Identify which cell holds the provided text, then report its (X, Y) central coordinate. 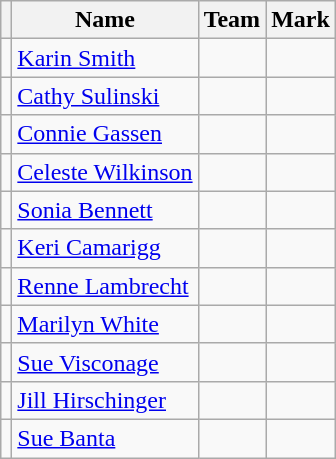
Karin Smith (105, 58)
Team (232, 20)
Connie Gassen (105, 134)
Sonia Bennett (105, 210)
Cathy Sulinski (105, 96)
Keri Camarigg (105, 248)
Sue Visconage (105, 362)
Renne Lambrecht (105, 286)
Mark (301, 20)
Jill Hirschinger (105, 400)
Sue Banta (105, 438)
Marilyn White (105, 324)
Celeste Wilkinson (105, 172)
Name (105, 20)
